Output the (x, y) coordinate of the center of the cell containing the given text.  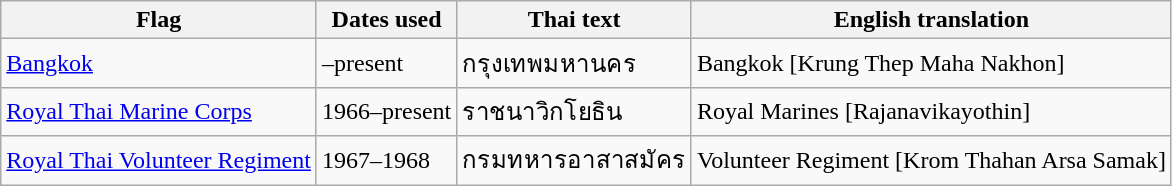
–present (386, 64)
ราชนาวิกโยธิน (574, 112)
Royal Thai Marine Corps (159, 112)
Dates used (386, 20)
1966–present (386, 112)
กรมทหารอาสาสมัคร (574, 160)
Bangkok [Krung Thep Maha Nakhon] (931, 64)
1967–1968 (386, 160)
Royal Thai Volunteer Regiment (159, 160)
Royal Marines [Rajanavikayothin] (931, 112)
English translation (931, 20)
Flag (159, 20)
Bangkok (159, 64)
กรุงเทพมหานคร (574, 64)
Thai text (574, 20)
Volunteer Regiment [Krom Thahan Arsa Samak] (931, 160)
